Determine the [x, y] coordinate at the center of the cell enclosing the given text.  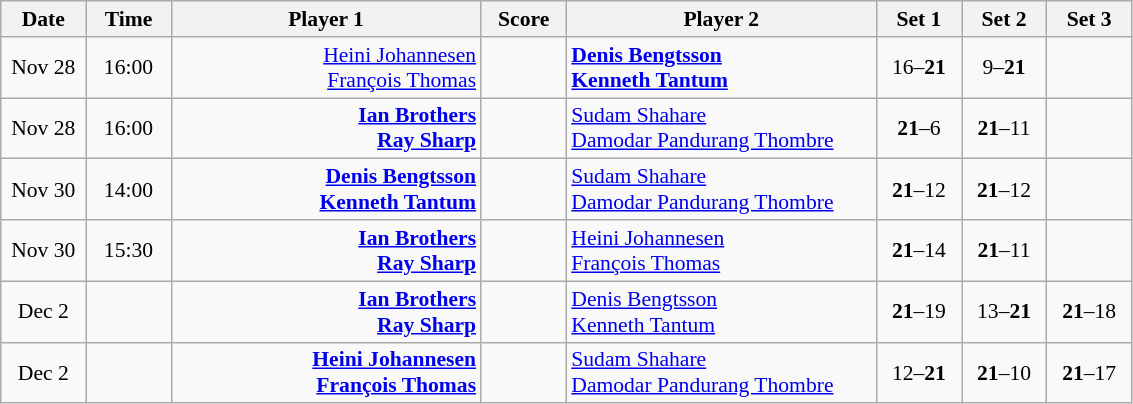
Date [44, 19]
Set 1 [918, 19]
14:00 [128, 190]
Set 3 [1090, 19]
21–18 [1090, 312]
21–10 [1004, 372]
21–19 [918, 312]
21–14 [918, 250]
Player 1 [326, 19]
21–6 [918, 128]
9–21 [1004, 68]
16–21 [918, 68]
Score [524, 19]
Player 2 [721, 19]
21–17 [1090, 372]
15:30 [128, 250]
Set 2 [1004, 19]
12–21 [918, 372]
13–21 [1004, 312]
Time [128, 19]
